Pinpoint the cell where the given text exists, returning its (X, Y) midpoint coordinate. 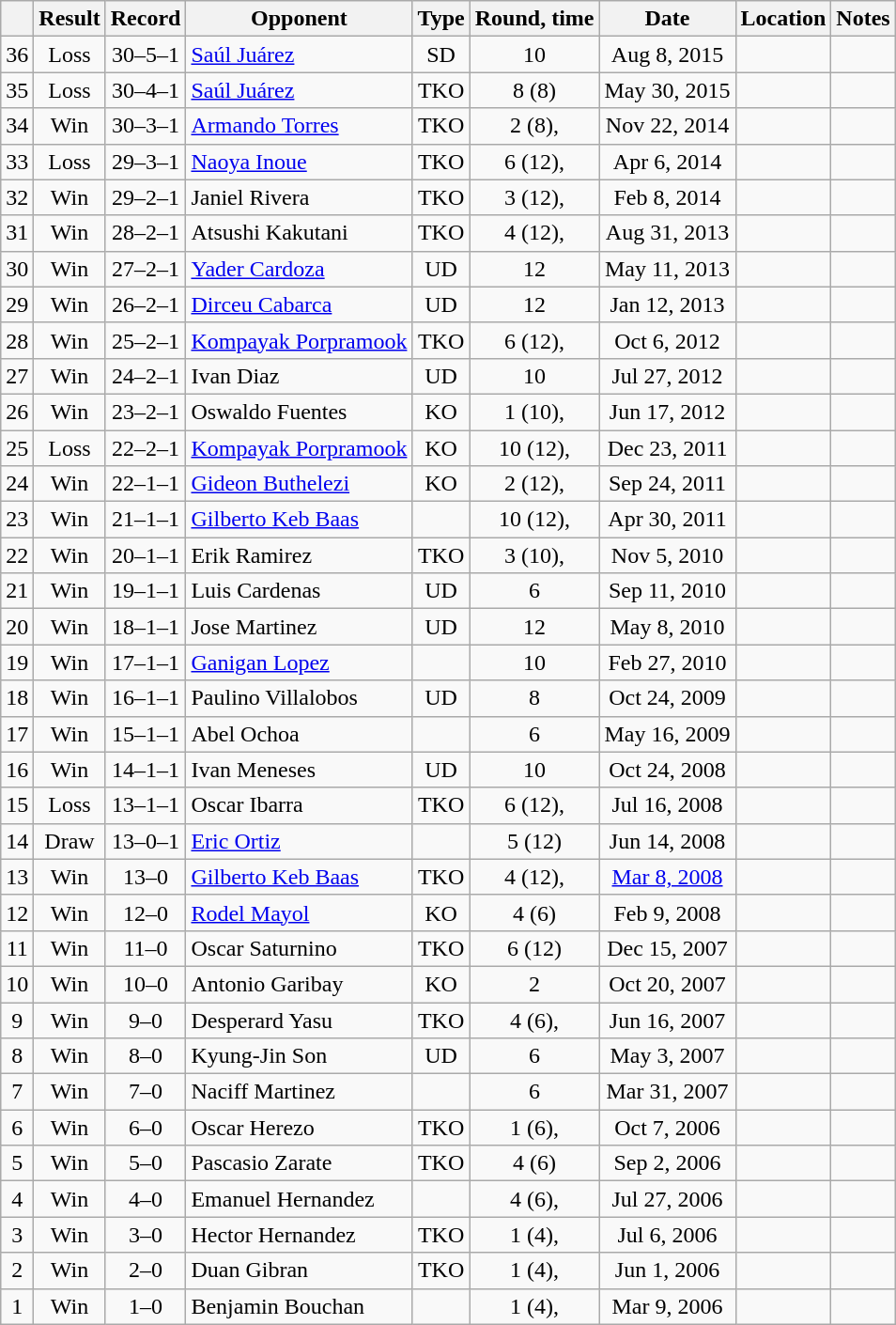
1 (6), (534, 1128)
23 (17, 520)
Oswaldo Fuentes (299, 412)
35 (17, 90)
19 (17, 662)
Dec 15, 2007 (667, 948)
11–0 (146, 948)
26 (17, 412)
27–2–1 (146, 269)
22–1–1 (146, 484)
Luis Cardenas (299, 591)
5 (12) (534, 841)
13–0 (146, 877)
Nov 5, 2010 (667, 555)
Apr 30, 2011 (667, 520)
14–1–1 (146, 770)
13–0–1 (146, 841)
Location (783, 19)
22–2–1 (146, 448)
11 (17, 948)
Ivan Meneses (299, 770)
Oct 24, 2008 (667, 770)
20 (17, 627)
Aug 8, 2015 (667, 55)
17 (17, 734)
7–0 (146, 1092)
2 (12), (534, 484)
33 (17, 162)
Yader Cardoza (299, 269)
May 11, 2013 (667, 269)
Oscar Saturnino (299, 948)
25 (17, 448)
5–0 (146, 1163)
4 (17, 1199)
May 8, 2010 (667, 627)
28 (17, 340)
Aug 31, 2013 (667, 233)
3 (12), (534, 197)
34 (17, 126)
Kyung-Jin Son (299, 1056)
Erik Ramirez (299, 555)
31 (17, 233)
25–2–1 (146, 340)
22 (17, 555)
Jan 12, 2013 (667, 304)
Desperard Yasu (299, 1020)
Feb 27, 2010 (667, 662)
Sep 2, 2006 (667, 1163)
Ganigan Lopez (299, 662)
Sep 24, 2011 (667, 484)
May 30, 2015 (667, 90)
8–0 (146, 1056)
26–2–1 (146, 304)
Dirceu Cabarca (299, 304)
Oct 20, 2007 (667, 984)
Naciff Martinez (299, 1092)
Gideon Buthelezi (299, 484)
Armando Torres (299, 126)
1 (10), (534, 412)
Jun 14, 2008 (667, 841)
Sep 11, 2010 (667, 591)
9–0 (146, 1020)
1–0 (146, 1306)
15–1–1 (146, 734)
30 (17, 269)
Oct 24, 2009 (667, 698)
Feb 9, 2008 (667, 912)
Apr 6, 2014 (667, 162)
32 (17, 197)
6 (12) (534, 948)
Rodel Mayol (299, 912)
3 (17, 1235)
Antonio Garibay (299, 984)
Result (70, 19)
20–1–1 (146, 555)
SD (441, 55)
5 (17, 1163)
2 (8), (534, 126)
Jul 6, 2006 (667, 1235)
7 (17, 1092)
May 3, 2007 (667, 1056)
Opponent (299, 19)
May 16, 2009 (667, 734)
30–3–1 (146, 126)
Mar 8, 2008 (667, 877)
29–3–1 (146, 162)
9 (17, 1020)
Jul 27, 2012 (667, 376)
10–0 (146, 984)
Hector Hernandez (299, 1235)
1 (17, 1306)
17–1–1 (146, 662)
Duan Gibran (299, 1270)
Mar 9, 2006 (667, 1306)
Round, time (534, 19)
24 (17, 484)
Jose Martinez (299, 627)
6–0 (146, 1128)
Pascasio Zarate (299, 1163)
Oct 7, 2006 (667, 1128)
29–2–1 (146, 197)
Abel Ochoa (299, 734)
Mar 31, 2007 (667, 1092)
23–2–1 (146, 412)
30–5–1 (146, 55)
Oct 6, 2012 (667, 340)
Dec 23, 2011 (667, 448)
4–0 (146, 1199)
Paulino Villalobos (299, 698)
Jul 27, 2006 (667, 1199)
Jul 16, 2008 (667, 805)
Record (146, 19)
30–4–1 (146, 90)
Oscar Ibarra (299, 805)
12–0 (146, 912)
18–1–1 (146, 627)
Jun 1, 2006 (667, 1270)
Eric Ortiz (299, 841)
24–2–1 (146, 376)
Draw (70, 841)
15 (17, 805)
13–1–1 (146, 805)
3 (10), (534, 555)
Type (441, 19)
18 (17, 698)
16 (17, 770)
3–0 (146, 1235)
Notes (863, 19)
Oscar Herezo (299, 1128)
29 (17, 304)
Emanuel Hernandez (299, 1199)
Janiel Rivera (299, 197)
28–2–1 (146, 233)
Date (667, 19)
Feb 8, 2014 (667, 197)
Benjamin Bouchan (299, 1306)
13 (17, 877)
Jun 17, 2012 (667, 412)
2–0 (146, 1270)
36 (17, 55)
27 (17, 376)
21–1–1 (146, 520)
Jun 16, 2007 (667, 1020)
Naoya Inoue (299, 162)
Nov 22, 2014 (667, 126)
14 (17, 841)
19–1–1 (146, 591)
Atsushi Kakutani (299, 233)
16–1–1 (146, 698)
21 (17, 591)
Ivan Diaz (299, 376)
8 (8) (534, 90)
